Return the (X, Y) coordinate for the center point of the cell that contains the specified text.  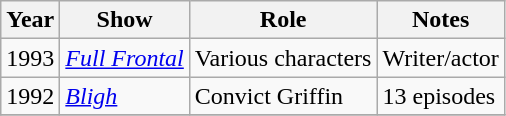
Role (283, 20)
Notes (440, 20)
Year (30, 20)
Bligh (125, 96)
1993 (30, 58)
13 episodes (440, 96)
Convict Griffin (283, 96)
Various characters (283, 58)
Full Frontal (125, 58)
Writer/actor (440, 58)
1992 (30, 96)
Show (125, 20)
